For the text-containing cell, return its midpoint in (x, y) coordinate format. 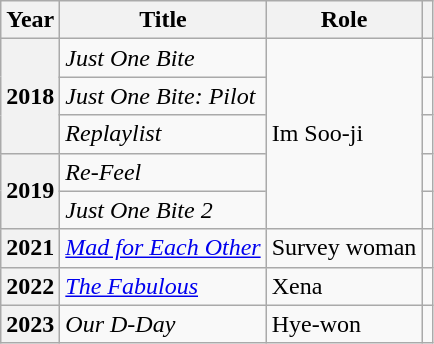
Replaylist (163, 134)
2023 (30, 324)
Just One Bite (163, 58)
Xena (344, 286)
2019 (30, 191)
Title (163, 20)
2022 (30, 286)
Survey woman (344, 248)
Im Soo-ji (344, 134)
Role (344, 20)
Just One Bite 2 (163, 210)
2018 (30, 96)
Re-Feel (163, 172)
2021 (30, 248)
Mad for Each Other (163, 248)
The Fabulous (163, 286)
Our D-Day (163, 324)
Just One Bite: Pilot (163, 96)
Year (30, 20)
Hye-won (344, 324)
